Extract the [X, Y] coordinate from the center of the cell holding the provided text.  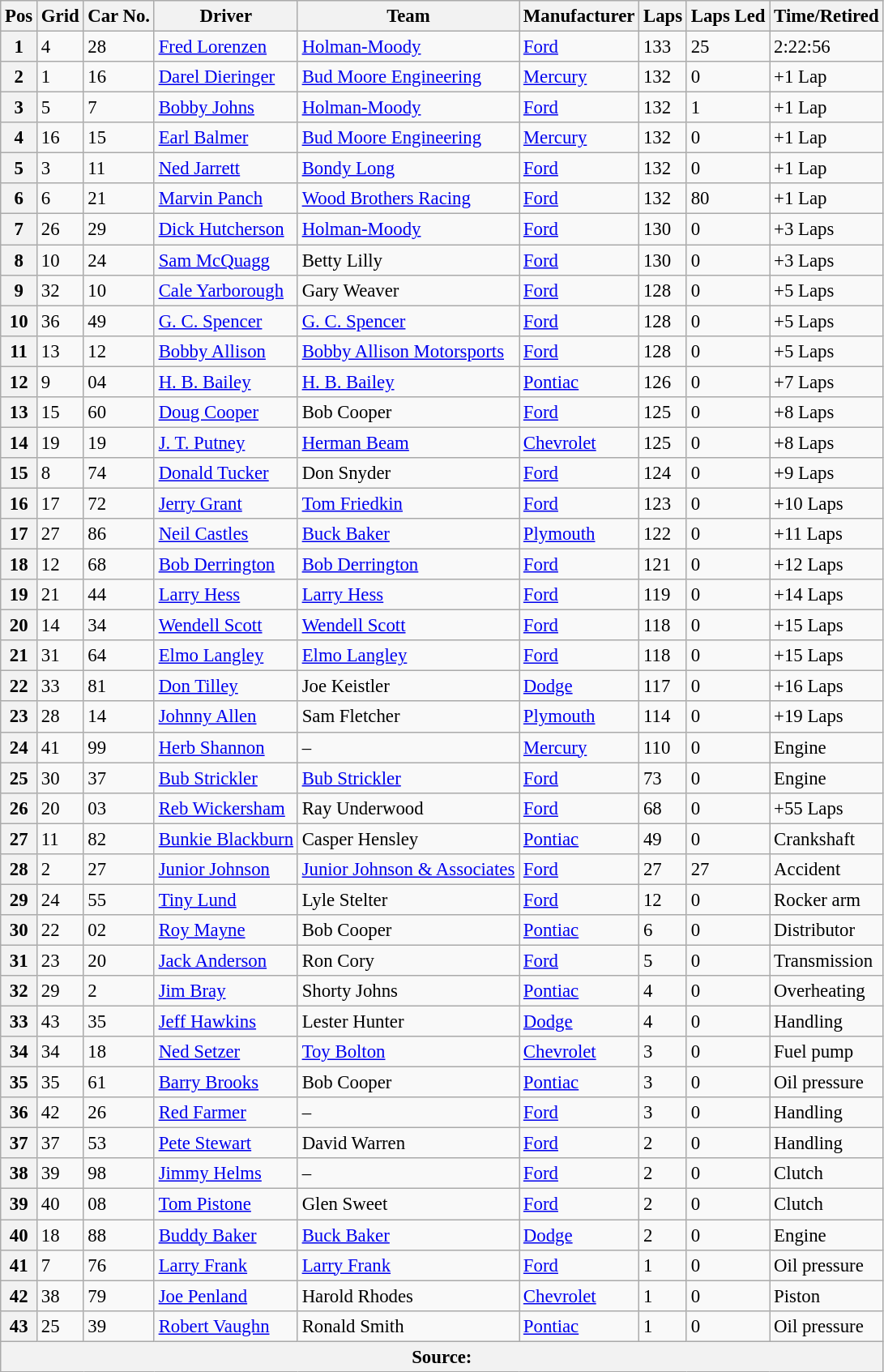
David Warren [408, 1143]
117 [663, 686]
Gary Weaver [408, 290]
55 [118, 900]
2:22:56 [826, 47]
81 [118, 686]
Overheating [826, 991]
Bunkie Blackburn [225, 839]
Car No. [118, 16]
53 [118, 1143]
Bondy Long [408, 169]
Bobby Johns [225, 108]
+14 Laps [826, 595]
+7 Laps [826, 382]
80 [728, 199]
Donald Tucker [225, 473]
+55 Laps [826, 808]
08 [118, 1204]
+19 Laps [826, 717]
Jerry Grant [225, 503]
Accident [826, 870]
Ron Cory [408, 960]
Bobby Allison [225, 351]
Fuel pump [826, 1052]
Manufacturer [579, 16]
Jim Bray [225, 991]
114 [663, 717]
Bobby Allison Motorsports [408, 351]
73 [663, 778]
Junior Johnson [225, 870]
Buddy Baker [225, 1235]
110 [663, 747]
Laps [663, 16]
122 [663, 534]
121 [663, 565]
Reb Wickersham [225, 808]
Jeff Hawkins [225, 1022]
Jimmy Helms [225, 1174]
Wood Brothers Racing [408, 199]
Neil Castles [225, 534]
Don Tilley [225, 686]
82 [118, 839]
02 [118, 930]
Ray Underwood [408, 808]
88 [118, 1235]
119 [663, 595]
03 [118, 808]
Darel Dieringer [225, 77]
Ned Setzer [225, 1052]
Pos [19, 16]
Herb Shannon [225, 747]
74 [118, 473]
98 [118, 1174]
Crankshaft [826, 839]
44 [118, 595]
+9 Laps [826, 473]
Roy Mayne [225, 930]
Glen Sweet [408, 1204]
+10 Laps [826, 503]
Cale Yarborough [225, 290]
72 [118, 503]
Time/Retired [826, 16]
Shorty Johns [408, 991]
86 [118, 534]
Sam Fletcher [408, 717]
Don Snyder [408, 473]
124 [663, 473]
Johnny Allen [225, 717]
99 [118, 747]
Earl Balmer [225, 138]
76 [118, 1265]
Barry Brooks [225, 1083]
60 [118, 412]
Source: [442, 1357]
Tom Friedkin [408, 503]
Laps Led [728, 16]
Ronald Smith [408, 1326]
Ned Jarrett [225, 169]
+16 Laps [826, 686]
Junior Johnson & Associates [408, 870]
Herman Beam [408, 442]
Piston [826, 1296]
Lyle Stelter [408, 900]
Joe Keistler [408, 686]
Doug Cooper [225, 412]
Red Farmer [225, 1113]
Distributor [826, 930]
Joe Penland [225, 1296]
61 [118, 1083]
04 [118, 382]
Rocker arm [826, 900]
Driver [225, 16]
Pete Stewart [225, 1143]
J. T. Putney [225, 442]
Tom Pistone [225, 1204]
Jack Anderson [225, 960]
+12 Laps [826, 565]
126 [663, 382]
Marvin Panch [225, 199]
133 [663, 47]
123 [663, 503]
Team [408, 16]
Sam McQuagg [225, 260]
Lester Hunter [408, 1022]
Betty Lilly [408, 260]
Casper Hensley [408, 839]
+11 Laps [826, 534]
Transmission [826, 960]
79 [118, 1296]
Harold Rhodes [408, 1296]
Dick Hutcherson [225, 229]
Toy Bolton [408, 1052]
64 [118, 656]
Robert Vaughn [225, 1326]
Tiny Lund [225, 900]
Grid [60, 16]
Fred Lorenzen [225, 47]
